Return [x, y] of the center of cell containing provided text 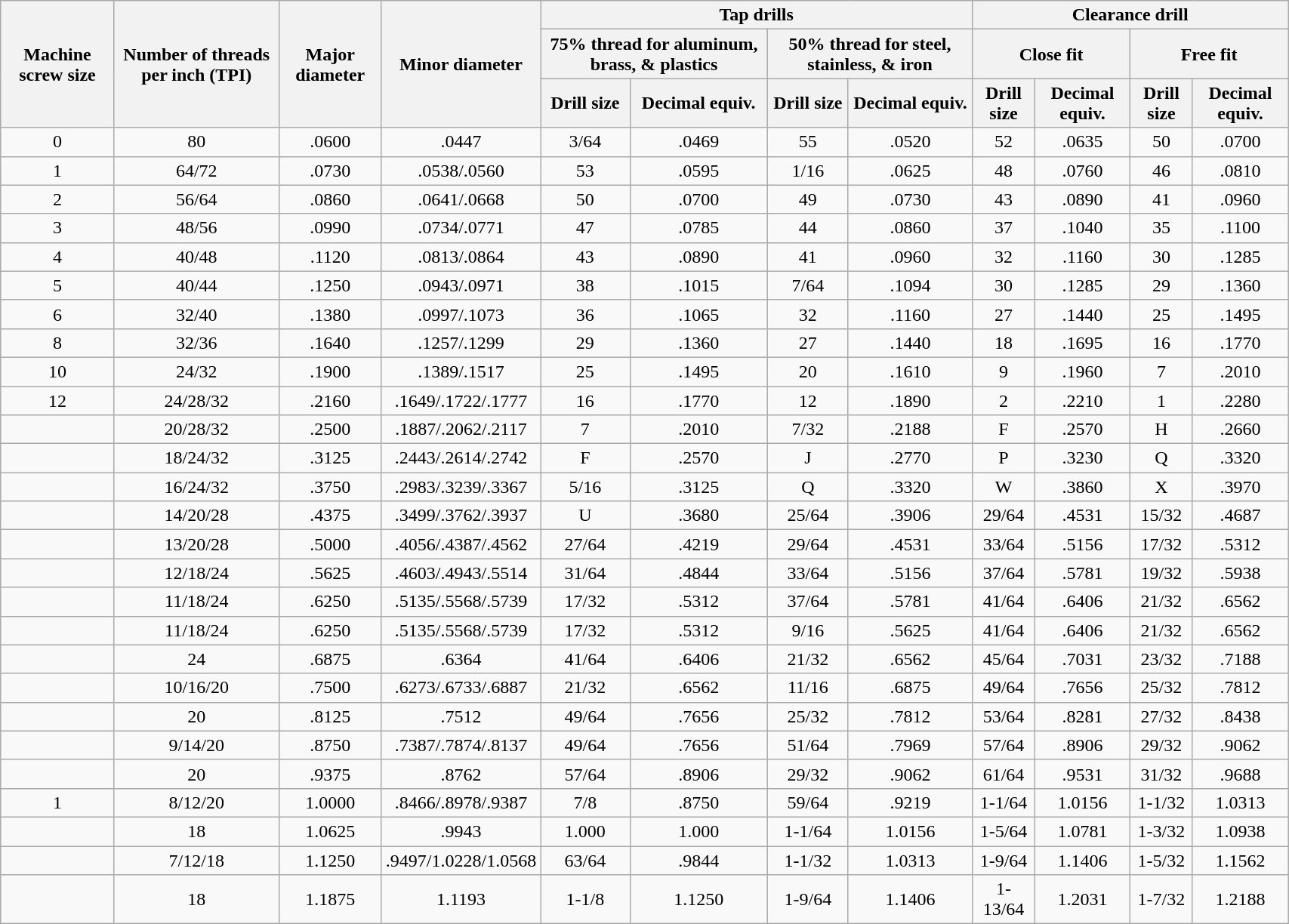
48 [1004, 171]
.1900 [330, 371]
.4687 [1240, 516]
23/32 [1161, 659]
36 [585, 314]
1.0938 [1240, 831]
51/64 [808, 745]
1.2188 [1240, 900]
1.1875 [330, 900]
.8438 [1240, 716]
.2660 [1240, 430]
.2160 [330, 401]
1-13/64 [1004, 900]
8 [57, 343]
1-3/32 [1161, 831]
.1960 [1082, 371]
19/32 [1161, 573]
.3499/.3762/.3937 [461, 516]
14/20/28 [196, 516]
.5938 [1240, 573]
75% thread for aluminum, brass, & plastics [654, 54]
52 [1004, 142]
46 [1161, 171]
7/32 [808, 430]
.2188 [910, 430]
9 [1004, 371]
.3906 [910, 516]
.3970 [1240, 487]
20/28/32 [196, 430]
7/12/18 [196, 860]
.1695 [1082, 343]
1-7/32 [1161, 900]
24/28/32 [196, 401]
.0635 [1082, 142]
Free fit [1210, 54]
.1250 [330, 285]
.1040 [1082, 228]
.9844 [698, 860]
53 [585, 171]
7/64 [808, 285]
0 [57, 142]
.0760 [1082, 171]
1-1/8 [585, 900]
24 [196, 659]
.1094 [910, 285]
.0734/.0771 [461, 228]
59/64 [808, 802]
Tap drills [757, 15]
7/8 [585, 802]
.5000 [330, 544]
.4219 [698, 544]
1.0625 [330, 831]
.2280 [1240, 401]
.0810 [1240, 171]
.7969 [910, 745]
63/64 [585, 860]
1.1562 [1240, 860]
40/44 [196, 285]
45/64 [1004, 659]
38 [585, 285]
.1640 [330, 343]
.3230 [1082, 458]
X [1161, 487]
.1610 [910, 371]
Close fit [1051, 54]
80 [196, 142]
Number of threads per inch (TPI) [196, 64]
Minor diameter [461, 64]
.9497/1.0228/1.0568 [461, 860]
.2210 [1082, 401]
.8281 [1082, 716]
.2443/.2614/.2742 [461, 458]
31/32 [1161, 774]
18/24/32 [196, 458]
Machine screw size [57, 64]
6 [57, 314]
1.0781 [1082, 831]
50% thread for steel, stainless, & iron [870, 54]
.7512 [461, 716]
.3750 [330, 487]
U [585, 516]
.6364 [461, 659]
.4056/.4387/.4562 [461, 544]
10 [57, 371]
44 [808, 228]
Clearance drill [1130, 15]
53/64 [1004, 716]
35 [1161, 228]
.8125 [330, 716]
.0520 [910, 142]
.1100 [1240, 228]
.9688 [1240, 774]
.9531 [1082, 774]
.0990 [330, 228]
55 [808, 142]
.3680 [698, 516]
.1649/.1722/.1777 [461, 401]
48/56 [196, 228]
.1257/.1299 [461, 343]
.0600 [330, 142]
.7188 [1240, 659]
4 [57, 257]
1.1193 [461, 900]
.1389/.1517 [461, 371]
P [1004, 458]
1-5/64 [1004, 831]
.9943 [461, 831]
13/20/28 [196, 544]
.0595 [698, 171]
.0785 [698, 228]
.2500 [330, 430]
.7387/.7874/.8137 [461, 745]
.0538/.0560 [461, 171]
25/64 [808, 516]
.6273/.6733/.6887 [461, 688]
.1015 [698, 285]
12/18/24 [196, 573]
8/12/20 [196, 802]
11/16 [808, 688]
Major diameter [330, 64]
.4844 [698, 573]
31/64 [585, 573]
15/32 [1161, 516]
.1380 [330, 314]
3/64 [585, 142]
.2983/.3239/.3367 [461, 487]
.9219 [910, 802]
27/32 [1161, 716]
37 [1004, 228]
H [1161, 430]
56/64 [196, 199]
1.0000 [330, 802]
3 [57, 228]
.9375 [330, 774]
27/64 [585, 544]
.8466/.8978/.9387 [461, 802]
64/72 [196, 171]
.0997/.1073 [461, 314]
5 [57, 285]
9/14/20 [196, 745]
49 [808, 199]
1/16 [808, 171]
.0625 [910, 171]
61/64 [1004, 774]
32/36 [196, 343]
J [808, 458]
.1890 [910, 401]
5/16 [585, 487]
.2770 [910, 458]
.0469 [698, 142]
.4603/.4943/.5514 [461, 573]
1-5/32 [1161, 860]
24/32 [196, 371]
47 [585, 228]
.7031 [1082, 659]
16/24/32 [196, 487]
.1120 [330, 257]
40/48 [196, 257]
9/16 [808, 630]
.0641/.0668 [461, 199]
.0813/.0864 [461, 257]
10/16/20 [196, 688]
.1887/.2062/.2117 [461, 430]
.0447 [461, 142]
.8762 [461, 774]
.1065 [698, 314]
1.2031 [1082, 900]
.7500 [330, 688]
.3860 [1082, 487]
.4375 [330, 516]
W [1004, 487]
.0943/.0971 [461, 285]
32/40 [196, 314]
